Locate the cell with the specified text and output its [X, Y] center coordinate. 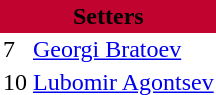
7 [15, 50]
